Return the [x, y] coordinate for the center point of the cell that contains the specified text.  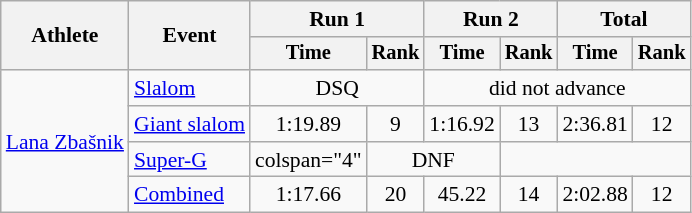
Lana Zbašnik [65, 141]
14 [529, 195]
Slalom [190, 88]
Super-G [190, 160]
1:17.66 [308, 195]
2:02.88 [594, 195]
Run 1 [337, 19]
20 [396, 195]
colspan="4" [308, 160]
Athlete [65, 36]
DSQ [337, 88]
45.22 [462, 195]
13 [529, 124]
2:36.81 [594, 124]
Event [190, 36]
1:19.89 [308, 124]
Giant slalom [190, 124]
Combined [190, 195]
Total [624, 19]
9 [396, 124]
Run 2 [490, 19]
1:16.92 [462, 124]
did not advance [557, 88]
DNF [434, 160]
